Capture the cell that displays the provided text and extract its [X, Y] central coordinate. 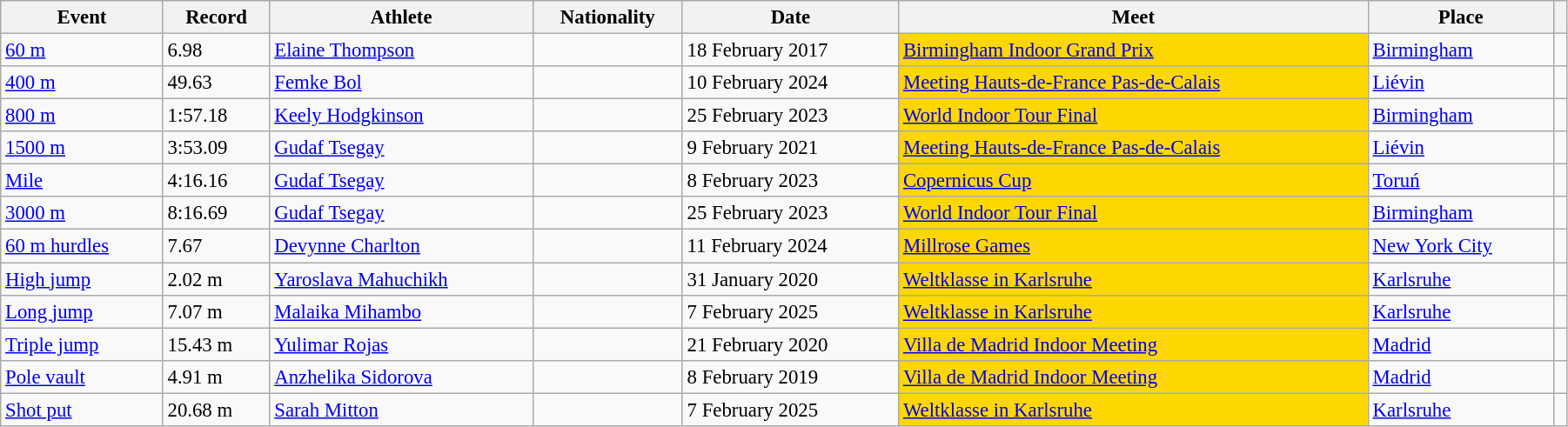
Place [1460, 17]
7.67 [216, 246]
New York City [1460, 246]
Toruń [1460, 181]
4:16.16 [216, 181]
Yaroslava Mahuchikh [401, 279]
11 February 2024 [790, 246]
2.02 m [216, 279]
10 February 2024 [790, 83]
1:57.18 [216, 116]
High jump [82, 279]
Event [82, 17]
15.43 m [216, 344]
Yulimar Rojas [401, 344]
Sarah Mitton [401, 410]
Femke Bol [401, 83]
9 February 2021 [790, 148]
Malaika Mihambo [401, 311]
4.91 m [216, 377]
400 m [82, 83]
49.63 [216, 83]
Athlete [401, 17]
8 February 2019 [790, 377]
Date [790, 17]
Nationality [607, 17]
Triple jump [82, 344]
Copernicus Cup [1134, 181]
3000 m [82, 213]
Elaine Thompson [401, 50]
Meet [1134, 17]
Millrose Games [1134, 246]
20.68 m [216, 410]
21 February 2020 [790, 344]
8:16.69 [216, 213]
Keely Hodgkinson [401, 116]
7.07 m [216, 311]
18 February 2017 [790, 50]
Birmingham Indoor Grand Prix [1134, 50]
60 m [82, 50]
8 February 2023 [790, 181]
Pole vault [82, 377]
3:53.09 [216, 148]
60 m hurdles [82, 246]
Anzhelika Sidorova [401, 377]
31 January 2020 [790, 279]
1500 m [82, 148]
Long jump [82, 311]
Devynne Charlton [401, 246]
6.98 [216, 50]
800 m [82, 116]
Shot put [82, 410]
Mile [82, 181]
Record [216, 17]
